Identify which cell holds the provided text, then report its [X, Y] central coordinate. 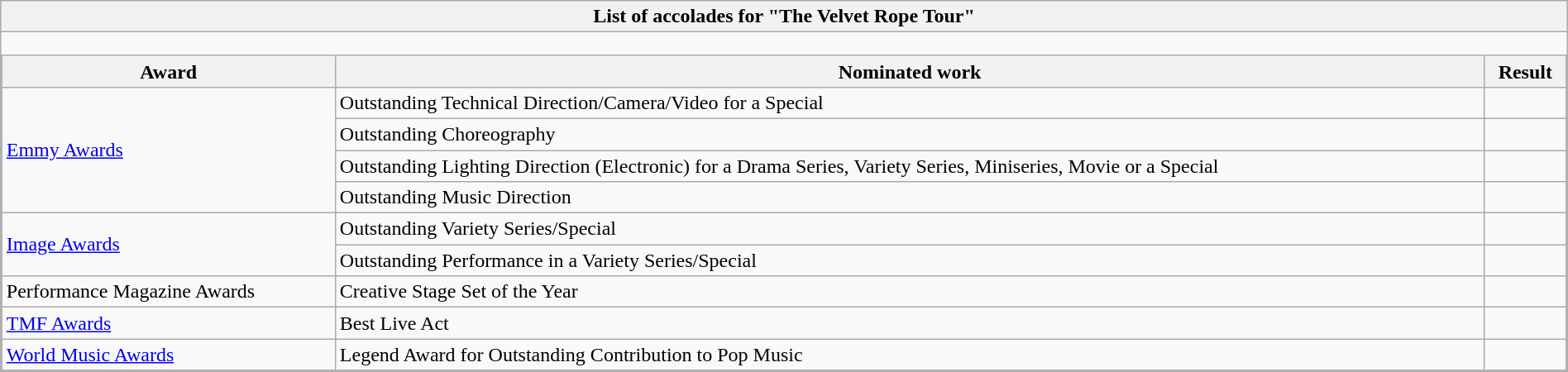
Legend Award for Outstanding Contribution to Pop Music [910, 355]
Outstanding Technical Direction/Camera/Video for a Special [910, 103]
Result [1525, 71]
World Music Awards [169, 355]
TMF Awards [169, 323]
Creative Stage Set of the Year [910, 292]
Best Live Act [910, 323]
Outstanding Lighting Direction (Electronic) for a Drama Series, Variety Series, Miniseries, Movie or a Special [910, 166]
Nominated work [910, 71]
Outstanding Variety Series/Special [910, 229]
Outstanding Music Direction [910, 198]
Image Awards [169, 245]
Outstanding Performance in a Variety Series/Special [910, 260]
Performance Magazine Awards [169, 292]
Emmy Awards [169, 150]
List of accolades for "The Velvet Rope Tour" [784, 17]
Outstanding Choreography [910, 134]
Award [169, 71]
